Identify which cell holds the provided text, then report its [X, Y] central coordinate. 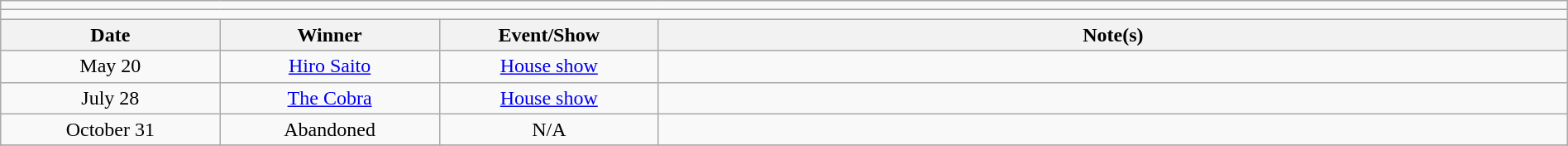
Note(s) [1113, 35]
Hiro Saito [329, 66]
Abandoned [329, 129]
Event/Show [549, 35]
Winner [329, 35]
Date [111, 35]
July 28 [111, 98]
N/A [549, 129]
October 31 [111, 129]
The Cobra [329, 98]
May 20 [111, 66]
